Locate the cell with the specified text and output its (X, Y) center coordinate. 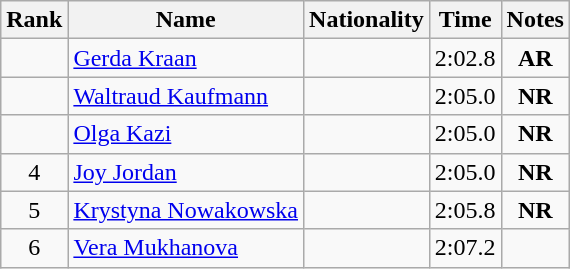
Olga Kazi (186, 134)
4 (34, 172)
Nationality (367, 20)
2:07.2 (465, 248)
2:02.8 (465, 58)
Time (465, 20)
Name (186, 20)
2:05.8 (465, 210)
Vera Mukhanova (186, 248)
5 (34, 210)
AR (535, 58)
Joy Jordan (186, 172)
6 (34, 248)
Waltraud Kaufmann (186, 96)
Notes (535, 20)
Rank (34, 20)
Krystyna Nowakowska (186, 210)
Gerda Kraan (186, 58)
